For the text-containing cell, return its midpoint in [x, y] coordinate format. 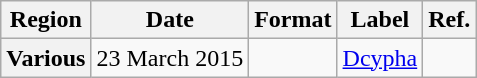
Ref. [450, 20]
Various [46, 58]
Label [380, 20]
Dcypha [380, 58]
Region [46, 20]
Format [293, 20]
Date [170, 20]
23 March 2015 [170, 58]
